From the cell containing the given text, extract its center point as [x, y] coordinate. 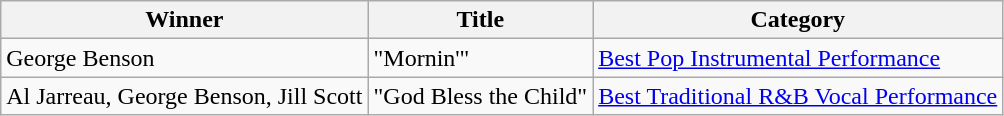
"God Bless the Child" [480, 96]
Best Pop Instrumental Performance [798, 58]
Category [798, 20]
George Benson [184, 58]
Winner [184, 20]
Al Jarreau, George Benson, Jill Scott [184, 96]
"Mornin'" [480, 58]
Best Traditional R&B Vocal Performance [798, 96]
Title [480, 20]
